Identify which cell holds the provided text, then report its (X, Y) central coordinate. 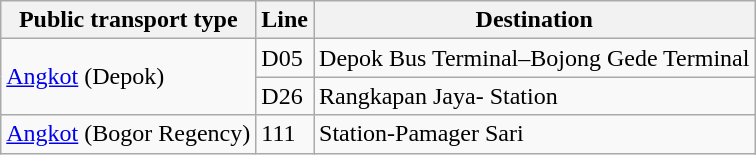
Depok Bus Terminal–Bojong Gede Terminal (534, 58)
Destination (534, 20)
Public transport type (128, 20)
D05 (285, 58)
111 (285, 134)
D26 (285, 96)
Rangkapan Jaya- Station (534, 96)
Line (285, 20)
Station-Pamager Sari (534, 134)
Angkot (Depok) (128, 77)
Angkot (Bogor Regency) (128, 134)
